Detect which cell encompasses the target text, then output its [X, Y] center coordinate. 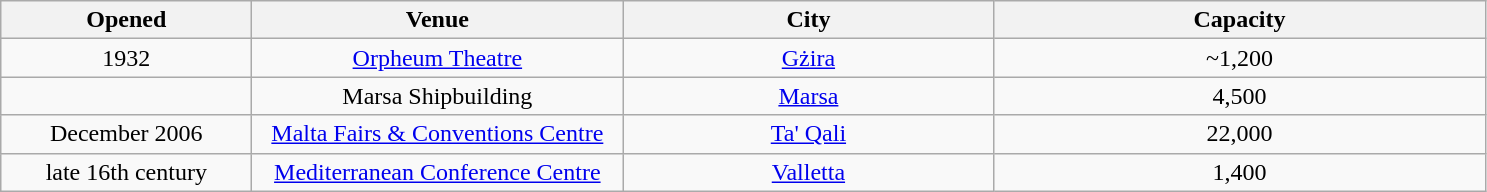
late 16th century [126, 172]
Opened [126, 20]
Ta' Qali [808, 134]
4,500 [1240, 96]
Venue [438, 20]
Valletta [808, 172]
22,000 [1240, 134]
December 2006 [126, 134]
Gżira [808, 58]
1932 [126, 58]
Malta Fairs & Conventions Centre [438, 134]
~1,200 [1240, 58]
Capacity [1240, 20]
1,400 [1240, 172]
Marsa [808, 96]
Orpheum Theatre [438, 58]
City [808, 20]
Mediterranean Conference Centre [438, 172]
Marsa Shipbuilding [438, 96]
